For the text-containing cell, return its midpoint in [X, Y] coordinate format. 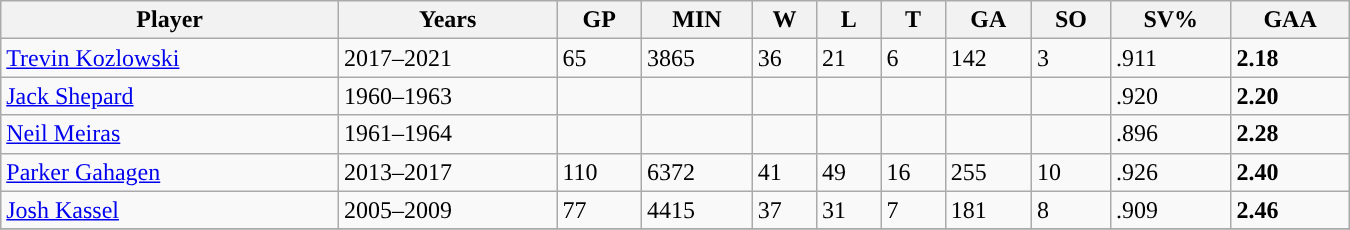
Player [170, 20]
6372 [698, 172]
.926 [1170, 172]
1961–1964 [448, 134]
16 [913, 172]
6 [913, 58]
L [849, 20]
181 [988, 210]
37 [784, 210]
T [913, 20]
7 [913, 210]
110 [600, 172]
Jack Shepard [170, 96]
.911 [1170, 58]
255 [988, 172]
2.18 [1290, 58]
41 [784, 172]
142 [988, 58]
Parker Gahagen [170, 172]
77 [600, 210]
2.28 [1290, 134]
2.40 [1290, 172]
2005–2009 [448, 210]
Trevin Kozlowski [170, 58]
Years [448, 20]
GA [988, 20]
W [784, 20]
21 [849, 58]
65 [600, 58]
Neil Meiras [170, 134]
3865 [698, 58]
.896 [1170, 134]
8 [1070, 210]
10 [1070, 172]
MIN [698, 20]
1960–1963 [448, 96]
GP [600, 20]
.909 [1170, 210]
2017–2021 [448, 58]
2013–2017 [448, 172]
4415 [698, 210]
31 [849, 210]
Josh Kassel [170, 210]
49 [849, 172]
2.46 [1290, 210]
SV% [1170, 20]
.920 [1170, 96]
36 [784, 58]
2.20 [1290, 96]
3 [1070, 58]
GAA [1290, 20]
SO [1070, 20]
